From the cell containing the given text, extract its center point as (x, y) coordinate. 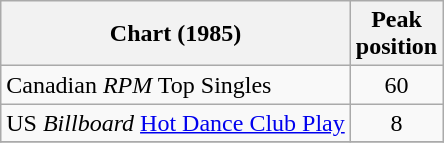
US Billboard Hot Dance Club Play (176, 123)
8 (396, 123)
Peakposition (396, 34)
60 (396, 85)
Chart (1985) (176, 34)
Canadian RPM Top Singles (176, 85)
